Provide the [X, Y] coordinate of the cell's center where the given text is located.  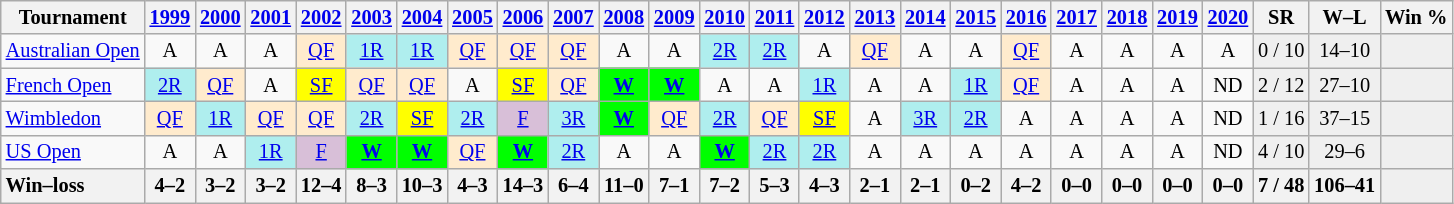
7–2 [724, 186]
7 / 48 [1281, 186]
14–3 [523, 186]
2007 [573, 17]
2010 [724, 17]
8–3 [371, 186]
2005 [472, 17]
2008 [624, 17]
2001 [270, 17]
7–1 [674, 186]
Wimbledon [73, 118]
27–10 [1344, 85]
37–15 [1344, 118]
SR [1281, 17]
6–4 [573, 186]
2003 [371, 17]
2002 [321, 17]
2006 [523, 17]
W–L [1344, 17]
2011 [774, 17]
5–3 [774, 186]
14–10 [1344, 51]
1999 [170, 17]
2014 [925, 17]
2016 [1026, 17]
Win % [1416, 17]
2017 [1076, 17]
2009 [674, 17]
Win–loss [73, 186]
Tournament [73, 17]
2013 [875, 17]
French Open [73, 85]
4 / 10 [1281, 152]
1 / 16 [1281, 118]
106–41 [1344, 186]
2000 [220, 17]
2015 [975, 17]
12–4 [321, 186]
2019 [1177, 17]
29–6 [1344, 152]
2012 [824, 17]
Australian Open [73, 51]
0–2 [975, 186]
11–0 [624, 186]
2 / 12 [1281, 85]
2018 [1127, 17]
2004 [422, 17]
US Open [73, 152]
10–3 [422, 186]
2020 [1228, 17]
0 / 10 [1281, 51]
